Determine the (X, Y) coordinate at the center of the cell enclosing the given text.  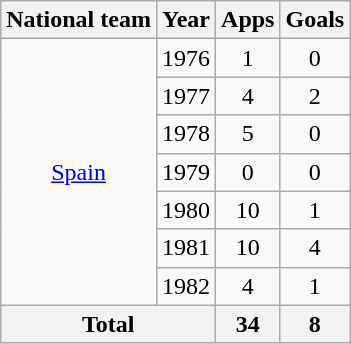
1978 (186, 134)
8 (315, 324)
2 (315, 96)
Total (108, 324)
Goals (315, 20)
1981 (186, 248)
Spain (79, 172)
1977 (186, 96)
5 (248, 134)
1982 (186, 286)
Year (186, 20)
34 (248, 324)
1979 (186, 172)
Apps (248, 20)
1980 (186, 210)
National team (79, 20)
1976 (186, 58)
